Output the [x, y] coordinate of the center of the cell containing the given text.  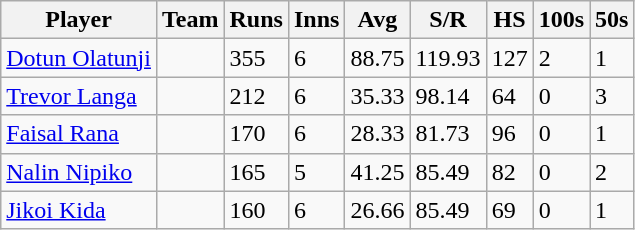
212 [256, 96]
96 [510, 134]
Avg [378, 20]
Jikoi Kida [79, 210]
Trevor Langa [79, 96]
100s [561, 20]
127 [510, 58]
3 [612, 96]
Dotun Olatunji [79, 58]
Inns [316, 20]
165 [256, 172]
119.93 [448, 58]
50s [612, 20]
Runs [256, 20]
81.73 [448, 134]
64 [510, 96]
160 [256, 210]
41.25 [378, 172]
355 [256, 58]
HS [510, 20]
Player [79, 20]
5 [316, 172]
Team [190, 20]
82 [510, 172]
26.66 [378, 210]
S/R [448, 20]
Nalin Nipiko [79, 172]
98.14 [448, 96]
Faisal Rana [79, 134]
28.33 [378, 134]
35.33 [378, 96]
170 [256, 134]
69 [510, 210]
88.75 [378, 58]
